Return the [X, Y] coordinate for the center point of the cell that contains the specified text.  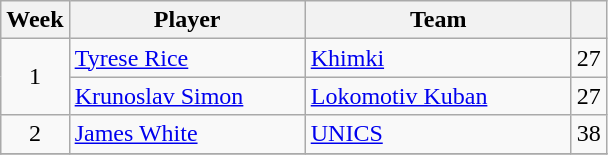
UNICS [438, 134]
2 [35, 134]
Player [187, 20]
38 [588, 134]
Lokomotiv Kuban [438, 96]
Team [438, 20]
Week [35, 20]
1 [35, 77]
Tyrese Rice [187, 58]
Krunoslav Simon [187, 96]
James White [187, 134]
Khimki [438, 58]
